Locate the cell with the specified text and output its (x, y) center coordinate. 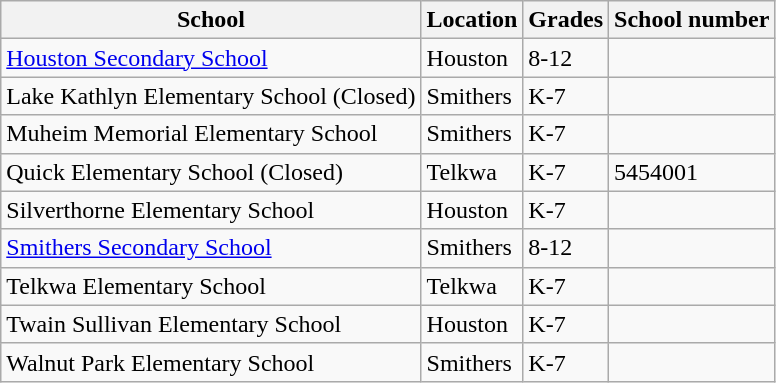
Grades (566, 20)
Walnut Park Elementary School (211, 362)
School (211, 20)
Telkwa Elementary School (211, 286)
Location (472, 20)
Lake Kathlyn Elementary School (Closed) (211, 96)
Houston Secondary School (211, 58)
Muheim Memorial Elementary School (211, 134)
Quick Elementary School (Closed) (211, 172)
Twain Sullivan Elementary School (211, 324)
School number (692, 20)
Smithers Secondary School (211, 248)
Silverthorne Elementary School (211, 210)
5454001 (692, 172)
